Locate the cell with the specified text and output its (X, Y) center coordinate. 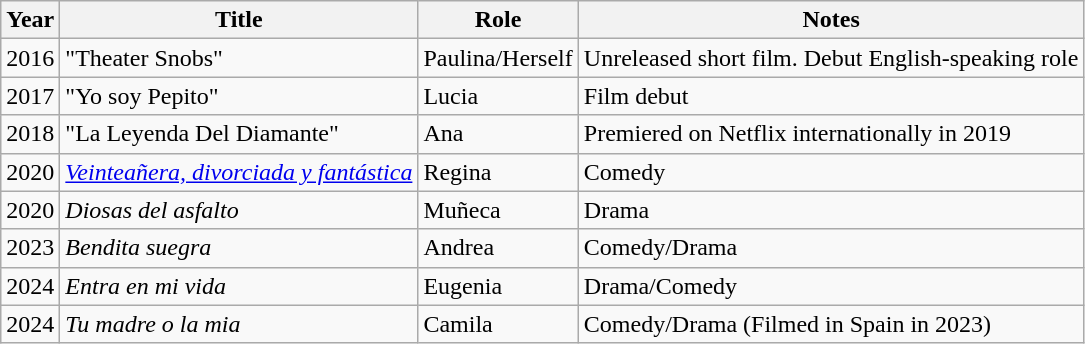
Entra en mi vida (239, 286)
Title (239, 20)
2018 (30, 134)
Year (30, 20)
Drama/Comedy (831, 286)
Film debut (831, 96)
Role (498, 20)
Premiered on Netflix internationally in 2019 (831, 134)
Comedy/Drama (831, 248)
"La Leyenda Del Diamante" (239, 134)
Regina (498, 172)
Muñeca (498, 210)
"Yo soy Pepito" (239, 96)
Bendita suegra (239, 248)
"Theater Snobs" (239, 58)
Lucia (498, 96)
Comedy/Drama (Filmed in Spain in 2023) (831, 324)
2017 (30, 96)
Camila (498, 324)
Diosas del asfalto (239, 210)
2023 (30, 248)
2016 (30, 58)
Paulina/Herself (498, 58)
Eugenia (498, 286)
Unreleased short film. Debut English-speaking role (831, 58)
Andrea (498, 248)
Notes (831, 20)
Tu madre o la mia (239, 324)
Drama (831, 210)
Veinteañera, divorciada y fantástica (239, 172)
Comedy (831, 172)
Ana (498, 134)
